Return [x, y] of the center of cell containing provided text 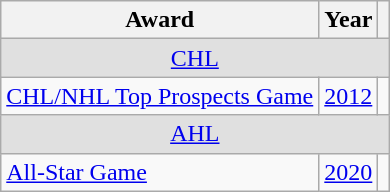
AHL [195, 134]
All-Star Game [160, 172]
2012 [348, 96]
2020 [348, 172]
Award [160, 20]
CHL/NHL Top Prospects Game [160, 96]
Year [348, 20]
CHL [195, 58]
